Provide the (X, Y) coordinate of the cell's center where the given text is located.  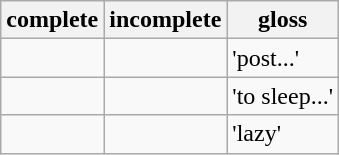
'lazy' (283, 134)
complete (52, 20)
'to sleep...' (283, 96)
'post...' (283, 58)
gloss (283, 20)
incomplete (166, 20)
